For the text-containing cell, return its midpoint in (X, Y) coordinate format. 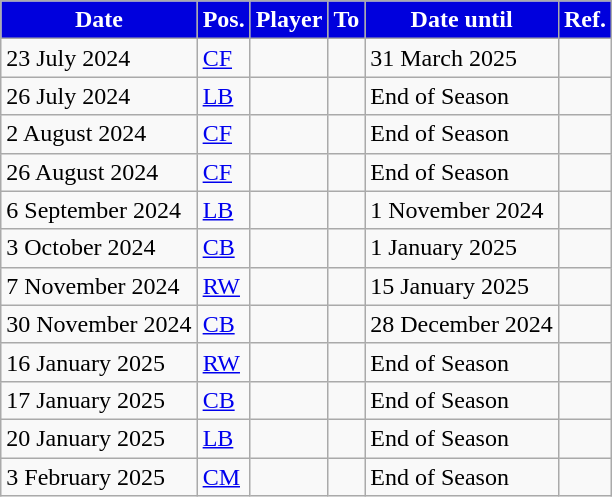
7 November 2024 (99, 286)
Pos. (224, 20)
1 November 2024 (462, 210)
3 February 2025 (99, 477)
6 September 2024 (99, 210)
Date until (462, 20)
Ref. (584, 20)
20 January 2025 (99, 438)
15 January 2025 (462, 286)
Date (99, 20)
28 December 2024 (462, 324)
31 March 2025 (462, 58)
30 November 2024 (99, 324)
3 October 2024 (99, 248)
17 January 2025 (99, 400)
To (346, 20)
26 August 2024 (99, 172)
23 July 2024 (99, 58)
16 January 2025 (99, 362)
CM (224, 477)
2 August 2024 (99, 134)
26 July 2024 (99, 96)
1 January 2025 (462, 248)
Player (289, 20)
